Search for the cell housing the specified text and yield its (X, Y) center coordinate. 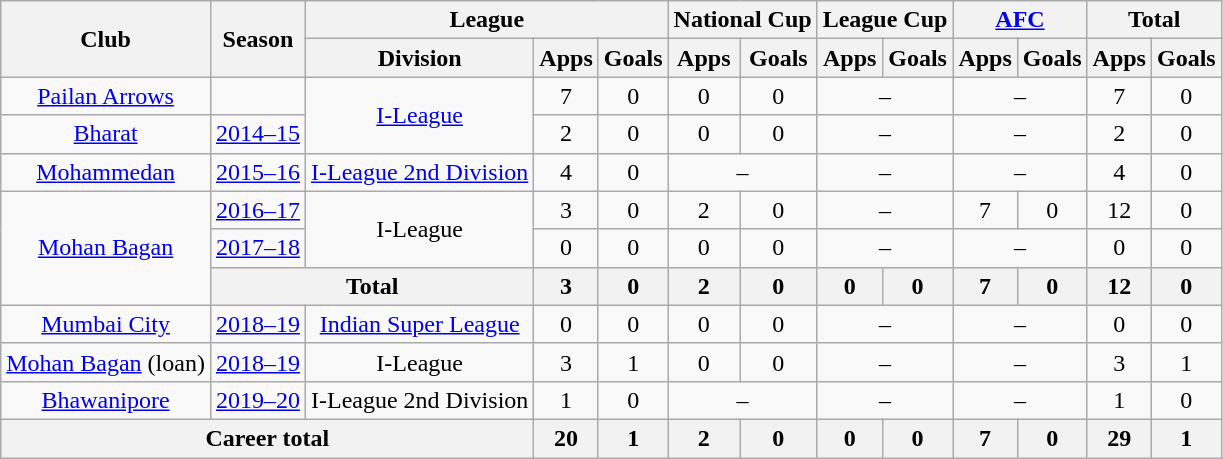
2015–16 (258, 172)
Mohammedan (106, 172)
National Cup (742, 20)
Indian Super League (419, 324)
2014–15 (258, 134)
Mohan Bagan (loan) (106, 362)
Division (419, 58)
2016–17 (258, 210)
Season (258, 39)
2019–20 (258, 400)
Mohan Bagan (106, 248)
Pailan Arrows (106, 96)
League Cup (885, 20)
Club (106, 39)
Bhawanipore (106, 400)
Bharat (106, 134)
20 (566, 438)
Mumbai City (106, 324)
2017–18 (258, 248)
Career total (268, 438)
AFC (1020, 20)
League (486, 20)
29 (1119, 438)
